Output the (x, y) coordinate of the center of the cell containing the given text.  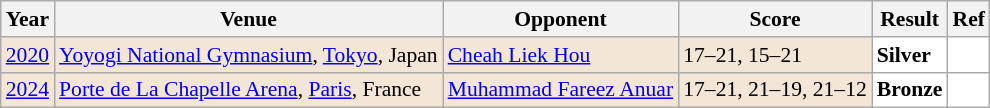
17–21, 15–21 (775, 55)
Result (910, 19)
Venue (248, 19)
Year (28, 19)
Bronze (910, 90)
Cheah Liek Hou (561, 55)
Porte de La Chapelle Arena, Paris, France (248, 90)
17–21, 21–19, 21–12 (775, 90)
Ref (968, 19)
Yoyogi National Gymnasium, Tokyo, Japan (248, 55)
2024 (28, 90)
Silver (910, 55)
Muhammad Fareez Anuar (561, 90)
2020 (28, 55)
Score (775, 19)
Opponent (561, 19)
